Output the (X, Y) coordinate of the center of the cell containing the given text.  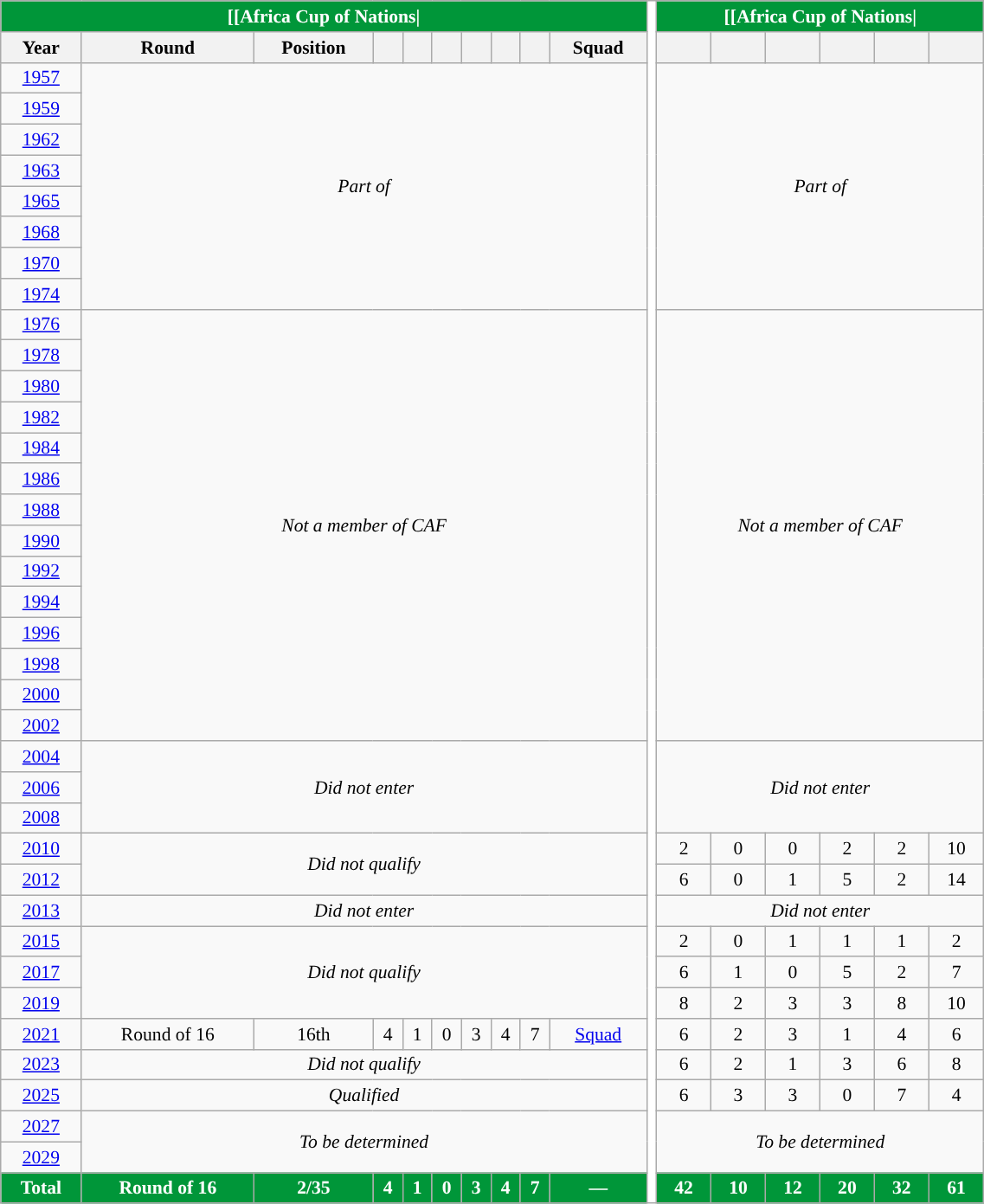
32 (902, 1188)
2029 (42, 1157)
1968 (42, 233)
1965 (42, 202)
1988 (42, 510)
1976 (42, 325)
2004 (42, 757)
1963 (42, 171)
1982 (42, 417)
2008 (42, 818)
Total (42, 1188)
Position (313, 48)
16th (313, 1034)
1996 (42, 634)
2000 (42, 695)
2017 (42, 973)
1986 (42, 480)
1957 (42, 78)
1994 (42, 602)
1990 (42, 541)
2025 (42, 1096)
1974 (42, 294)
2/35 (313, 1188)
2023 (42, 1065)
12 (793, 1188)
14 (955, 880)
42 (684, 1188)
1970 (42, 263)
61 (955, 1188)
20 (846, 1188)
2002 (42, 726)
1978 (42, 356)
1959 (42, 109)
1992 (42, 571)
2010 (42, 849)
2015 (42, 942)
1998 (42, 664)
2006 (42, 788)
2027 (42, 1127)
Round (168, 48)
2013 (42, 911)
— (598, 1188)
1962 (42, 140)
2019 (42, 1003)
2021 (42, 1034)
Qualified (363, 1096)
1980 (42, 387)
1984 (42, 448)
2012 (42, 880)
Year (42, 48)
